Search for the cell housing the specified text and yield its [X, Y] center coordinate. 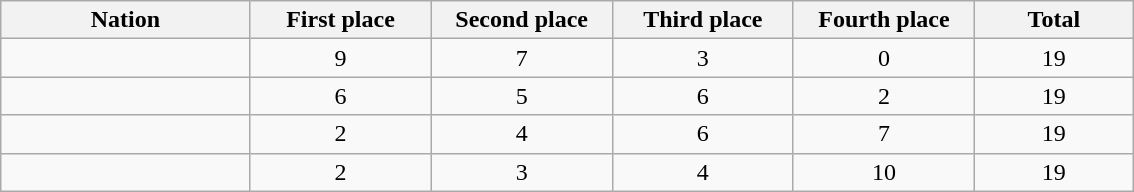
Nation [126, 20]
Second place [522, 20]
10 [884, 172]
Total [1054, 20]
Fourth place [884, 20]
9 [340, 58]
Third place [702, 20]
First place [340, 20]
0 [884, 58]
5 [522, 96]
